Search for the cell housing the specified text and yield its [x, y] center coordinate. 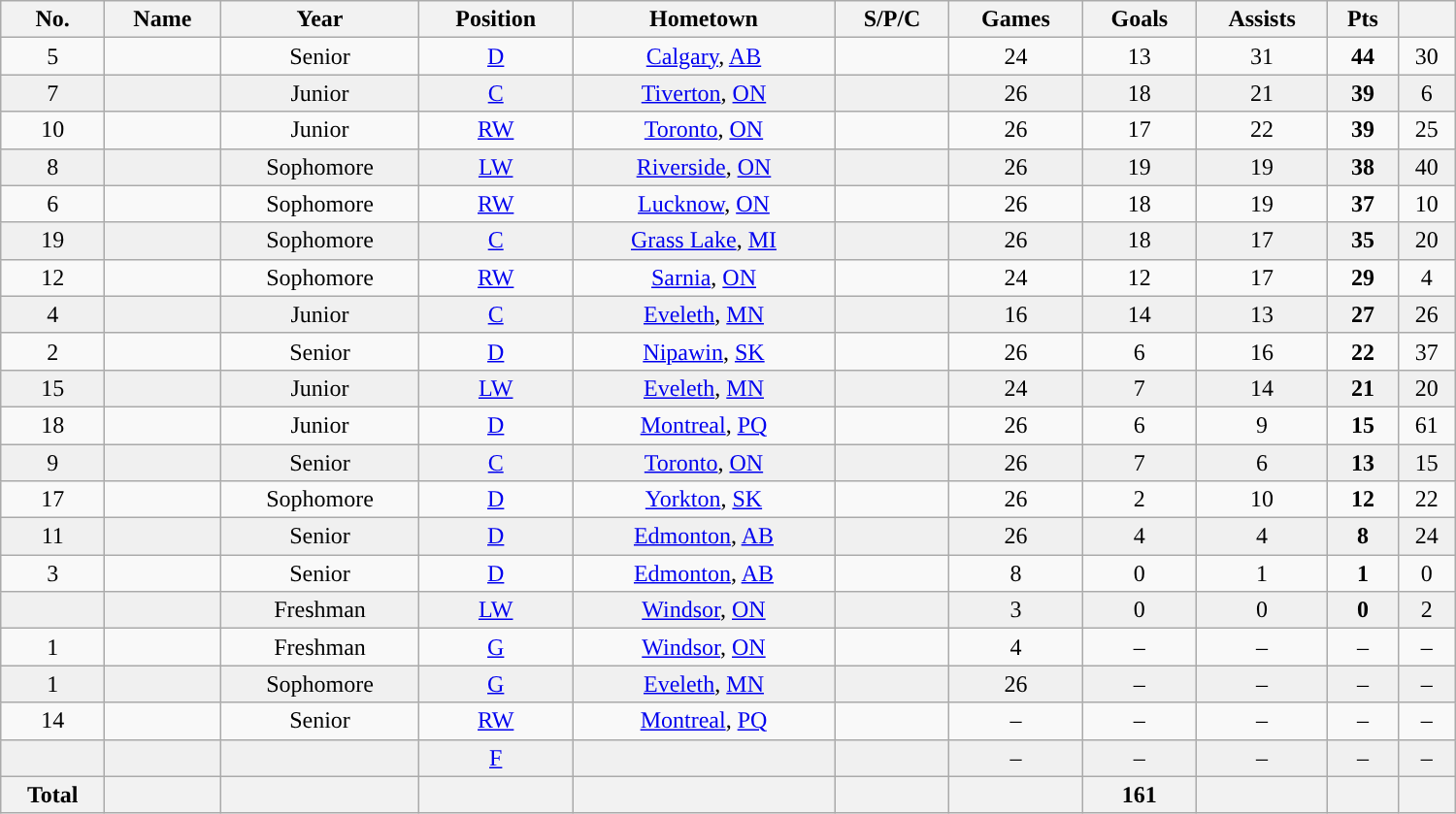
161 [1140, 795]
Position [496, 19]
Yorkton, SK [705, 500]
Grass Lake, MI [705, 241]
Riverside, ON [705, 167]
Total [52, 795]
11 [52, 537]
61 [1427, 425]
Lucknow, ON [705, 204]
40 [1427, 167]
30 [1427, 56]
Hometown [705, 19]
27 [1363, 314]
Calgary, AB [705, 56]
44 [1363, 56]
Games [1015, 19]
F [496, 758]
25 [1427, 130]
S/P/C [891, 19]
35 [1363, 241]
Nipawin, SK [705, 351]
Tiverton, ON [705, 93]
38 [1363, 167]
Year [320, 19]
Sarnia, ON [705, 277]
Goals [1140, 19]
29 [1363, 277]
Pts [1363, 19]
No. [52, 19]
31 [1262, 56]
5 [52, 56]
Assists [1262, 19]
Name [163, 19]
